Capture the cell that displays the provided text and extract its (x, y) central coordinate. 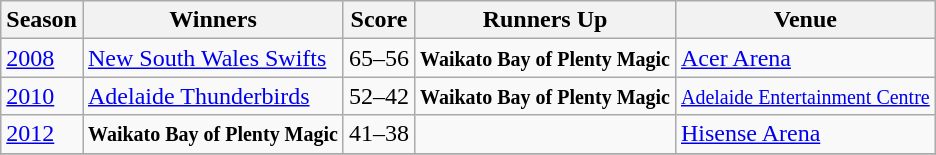
52–42 (378, 96)
2008 (42, 58)
65–56 (378, 58)
Adelaide Entertainment Centre (805, 96)
Season (42, 20)
Winners (212, 20)
Venue (805, 20)
Hisense Arena (805, 134)
New South Wales Swifts (212, 58)
2012 (42, 134)
Adelaide Thunderbirds (212, 96)
Acer Arena (805, 58)
Score (378, 20)
Runners Up (546, 20)
2010 (42, 96)
41–38 (378, 134)
